Scan for the cell matching the given text and deliver its [x, y] coordinate at center. 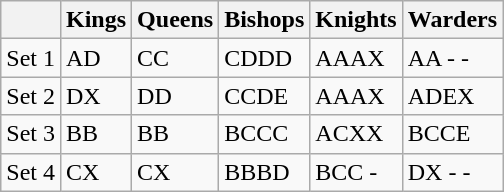
ADEX [452, 96]
AD [96, 58]
Set 4 [31, 172]
DX [96, 96]
AA - - [452, 58]
Set 1 [31, 58]
Warders [452, 20]
CC [176, 58]
Queens [176, 20]
CDDD [264, 58]
Set 2 [31, 96]
CCDE [264, 96]
Set 3 [31, 134]
BBBD [264, 172]
DX - - [452, 172]
Knights [356, 20]
ACXX [356, 134]
BCCC [264, 134]
BCCE [452, 134]
Bishops [264, 20]
DD [176, 96]
BCC - [356, 172]
Kings [96, 20]
